For the text-containing cell, return its midpoint in (x, y) coordinate format. 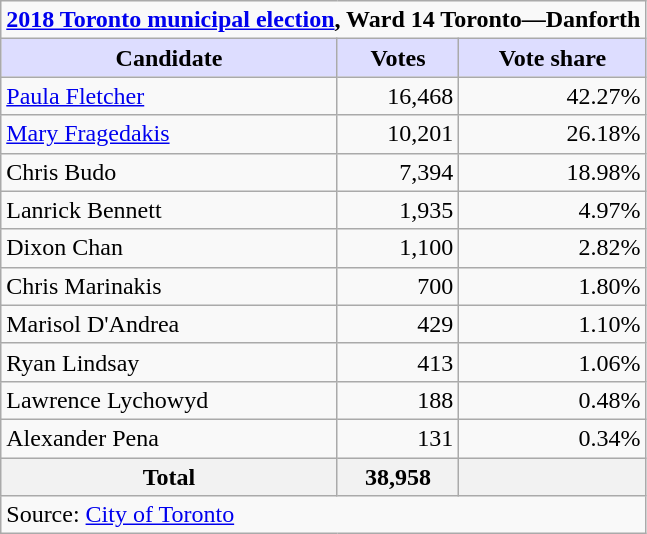
26.18% (552, 134)
1,100 (398, 248)
Lanrick Bennett (169, 210)
188 (398, 400)
2018 Toronto municipal election, Ward 14 Toronto—Danforth (324, 20)
0.48% (552, 400)
Votes (398, 58)
Source: City of Toronto (324, 515)
Paula Fletcher (169, 96)
Dixon Chan (169, 248)
1,935 (398, 210)
700 (398, 286)
Lawrence Lychowyd (169, 400)
7,394 (398, 172)
16,468 (398, 96)
Chris Budo (169, 172)
Alexander Pena (169, 438)
1.80% (552, 286)
1.06% (552, 362)
429 (398, 324)
Chris Marinakis (169, 286)
18.98% (552, 172)
Candidate (169, 58)
131 (398, 438)
2.82% (552, 248)
Ryan Lindsay (169, 362)
4.97% (552, 210)
413 (398, 362)
0.34% (552, 438)
Vote share (552, 58)
1.10% (552, 324)
Total (169, 477)
Marisol D'Andrea (169, 324)
Mary Fragedakis (169, 134)
42.27% (552, 96)
38,958 (398, 477)
10,201 (398, 134)
